Scan for the cell matching the given text and deliver its [x, y] coordinate at center. 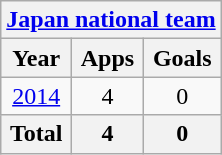
Goals [182, 58]
Year [36, 58]
Total [36, 134]
2014 [36, 96]
Apps [108, 58]
Japan national team [111, 20]
